Extract the (X, Y) coordinate from the center of the cell holding the provided text.  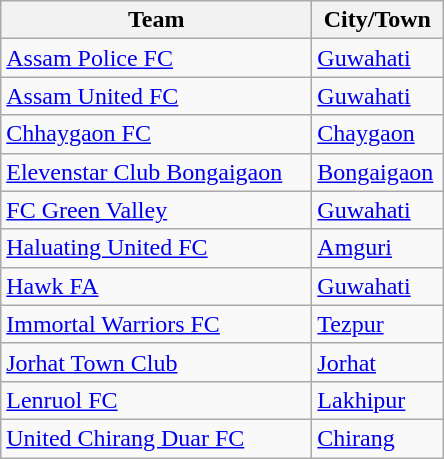
Chirang (378, 438)
Chhaygaon FC (156, 134)
Jorhat Town Club (156, 362)
Hawk FA (156, 286)
Assam Police FC (156, 58)
Chaygaon (378, 134)
Jorhat (378, 362)
Immortal Warriors FC (156, 324)
Haluating United FC (156, 248)
Elevenstar Club Bongaigaon (156, 172)
Tezpur (378, 324)
United Chirang Duar FC (156, 438)
Assam United FC (156, 96)
Lakhipur (378, 400)
Bongaigaon (378, 172)
Amguri (378, 248)
Lenruol FC (156, 400)
Team (156, 20)
City/Town (378, 20)
FC Green Valley (156, 210)
